Find where the given text appears and provide that cell's center as [X, Y] coordinate. 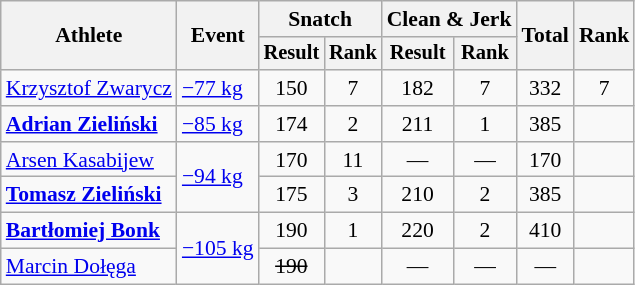
Tomasz Zieliński [89, 195]
−105 kg [218, 248]
Athlete [89, 36]
Marcin Dołęga [89, 267]
220 [418, 231]
182 [418, 88]
211 [418, 124]
175 [292, 195]
−85 kg [218, 124]
Total [546, 36]
332 [546, 88]
Adrian Zieliński [89, 124]
−94 kg [218, 178]
174 [292, 124]
Arsen Kasabijew [89, 160]
Bartłomiej Bonk [89, 231]
Snatch [320, 19]
Clean & Jerk [450, 19]
150 [292, 88]
3 [353, 195]
−77 kg [218, 88]
410 [546, 231]
11 [353, 160]
Event [218, 36]
210 [418, 195]
Krzysztof Zwarycz [89, 88]
